Detect which cell encompasses the target text, then output its [X, Y] center coordinate. 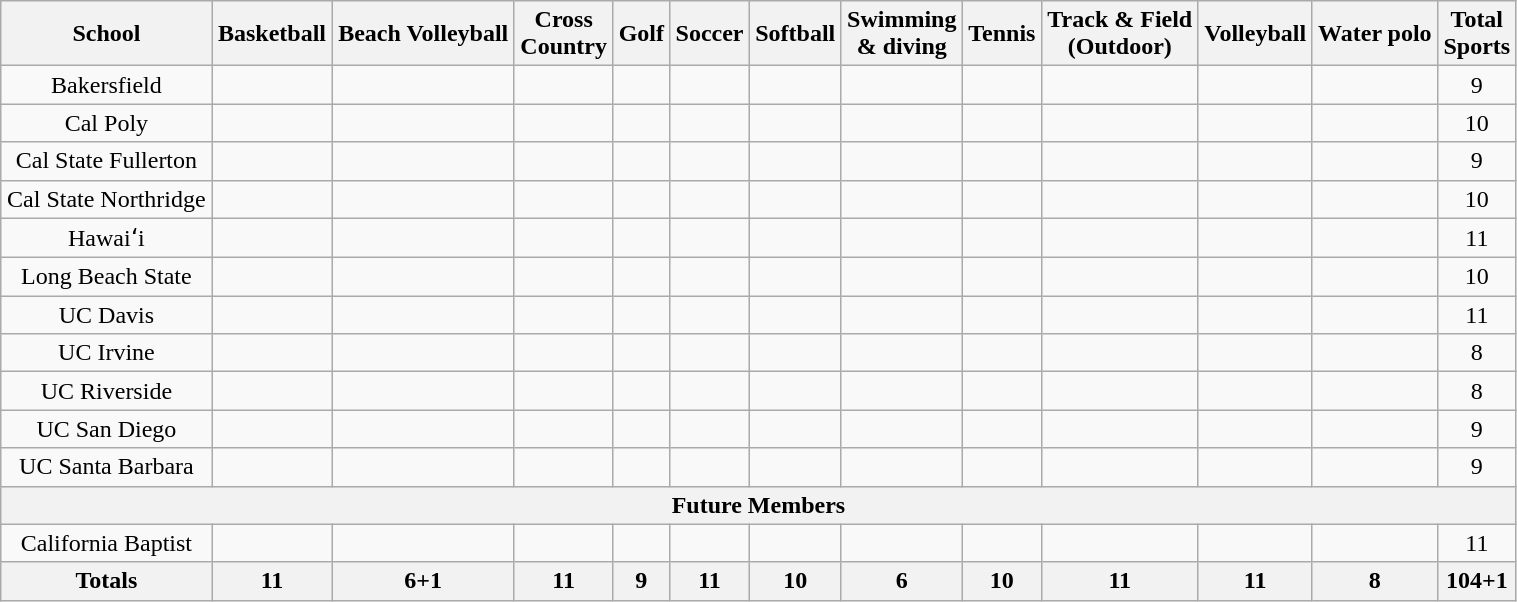
Soccer [710, 34]
Beach Volleyball [423, 34]
UC Davis [106, 315]
UC Santa Barbara [106, 467]
UC Irvine [106, 353]
Total Sports [1477, 34]
School [106, 34]
6+1 [423, 581]
Long Beach State [106, 277]
Totals [106, 581]
UC Riverside [106, 391]
Softball [795, 34]
Cal State Fullerton [106, 161]
Golf [642, 34]
104+1 [1477, 581]
Volleyball [1255, 34]
Future Members [758, 505]
Cal Poly [106, 123]
Basketball [272, 34]
Water polo [1375, 34]
Bakersfield [106, 85]
UC San Diego [106, 429]
Track & Field(Outdoor) [1120, 34]
Cal State Northridge [106, 199]
Hawaiʻi [106, 238]
Tennis [1002, 34]
CrossCountry [563, 34]
California Baptist [106, 543]
6 [902, 581]
Swimming& diving [902, 34]
